Provide the [X, Y] coordinate of the cell's center where the given text is located.  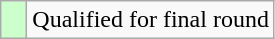
Qualified for final round [151, 20]
